Detect which cell encompasses the target text, then output its [x, y] center coordinate. 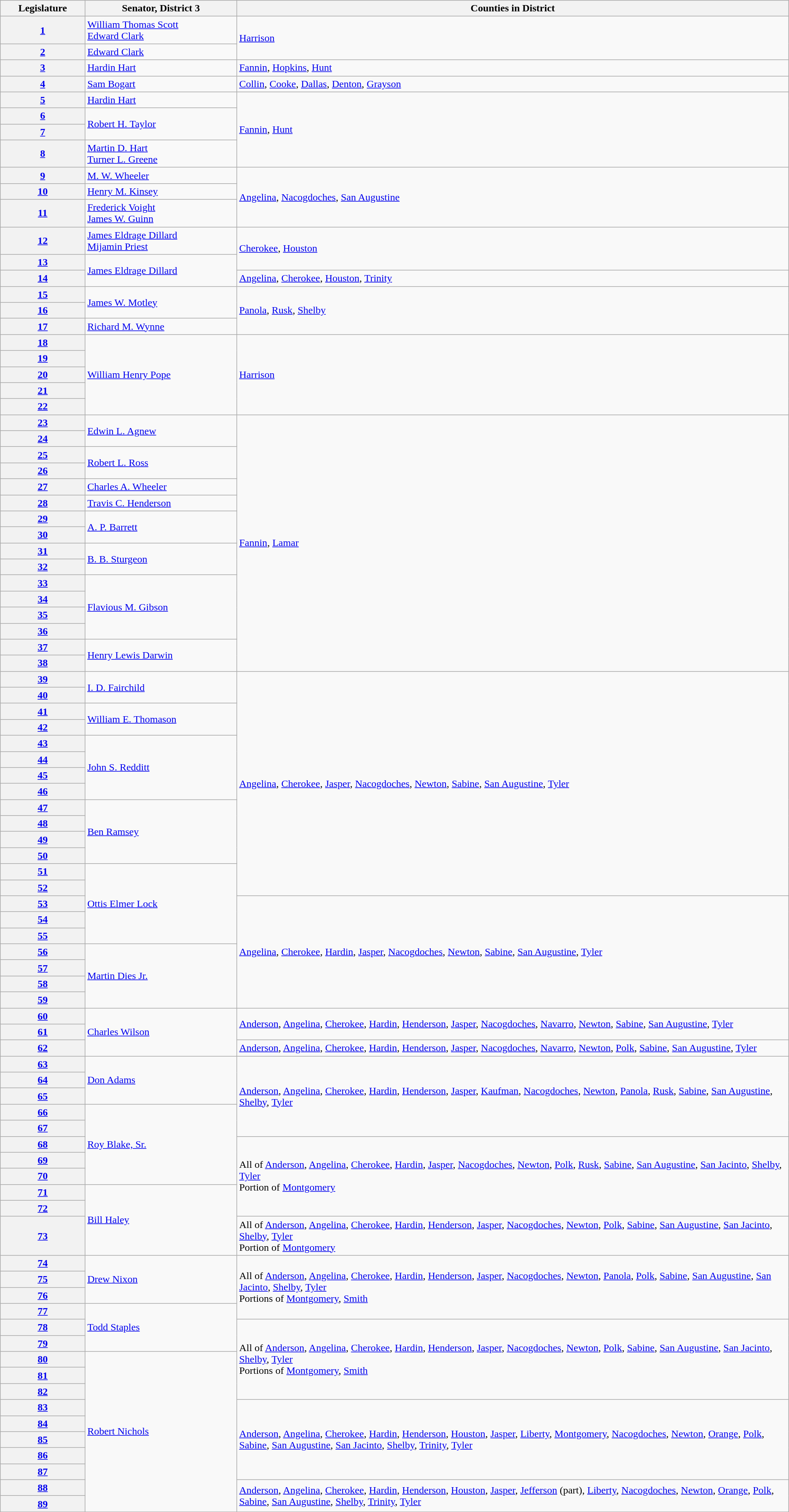
37 [43, 647]
27 [43, 487]
26 [43, 471]
80 [43, 1359]
32 [43, 567]
25 [43, 455]
James Eldrage DillardMijamin Priest [161, 240]
20 [43, 375]
78 [43, 1327]
77 [43, 1311]
36 [43, 631]
59 [43, 1000]
Counties in District [513, 8]
19 [43, 359]
74 [43, 1263]
4 [43, 84]
33 [43, 583]
Ben Ramsey [161, 832]
Robert H. Taylor [161, 124]
Travis C. Henderson [161, 503]
1 [43, 30]
Fannin, Hunt [513, 130]
15 [43, 294]
I. D. Fairchild [161, 687]
69 [43, 1160]
11 [43, 213]
28 [43, 503]
35 [43, 615]
7 [43, 132]
3 [43, 68]
64 [43, 1080]
A. P. Barrett [161, 527]
Anderson, Angelina, Cherokee, Hardin, Henderson, Jasper, Kaufman, Nacogdoches, Newton, Panola, Rusk, Sabine, San Augustine, Shelby, Tyler [513, 1096]
Anderson, Angelina, Cherokee, Hardin, Henderson, Jasper, Nacogdoches, Navarro, Newton, Polk, Sabine, San Augustine, Tyler [513, 1048]
89 [43, 1504]
66 [43, 1112]
83 [43, 1408]
17 [43, 326]
68 [43, 1144]
39 [43, 679]
Edward Clark [161, 52]
Robert L. Ross [161, 463]
Frederick VoightJames W. Guinn [161, 213]
Fannin, Hopkins, Hunt [513, 68]
67 [43, 1128]
23 [43, 423]
76 [43, 1295]
Cherokee, Houston [513, 249]
42 [43, 727]
9 [43, 175]
29 [43, 519]
63 [43, 1064]
52 [43, 888]
49 [43, 840]
60 [43, 1016]
61 [43, 1032]
James Eldrage Dillard [161, 270]
Collin, Cooke, Dallas, Denton, Grayson [513, 84]
70 [43, 1176]
Richard M. Wynne [161, 326]
B. B. Sturgeon [161, 559]
6 [43, 116]
William Henry Pope [161, 375]
38 [43, 663]
48 [43, 824]
85 [43, 1440]
Bill Haley [161, 1220]
72 [43, 1208]
81 [43, 1376]
Ottis Elmer Lock [161, 904]
12 [43, 240]
13 [43, 262]
65 [43, 1096]
Angelina, Cherokee, Jasper, Nacogdoches, Newton, Sabine, San Augustine, Tyler [513, 784]
40 [43, 695]
87 [43, 1472]
Sam Bogart [161, 84]
54 [43, 920]
21 [43, 391]
John S. Redditt [161, 767]
51 [43, 872]
Fannin, Lamar [513, 543]
31 [43, 551]
M. W. Wheeler [161, 175]
16 [43, 310]
Drew Nixon [161, 1279]
James W. Motley [161, 302]
Roy Blake, Sr. [161, 1144]
Senator, District 3 [161, 8]
Charles Wilson [161, 1032]
Panola, Rusk, Shelby [513, 310]
58 [43, 984]
73 [43, 1236]
84 [43, 1424]
Martin D. HartTurner L. Greene [161, 153]
Angelina, Cherokee, Hardin, Jasper, Nacogdoches, Newton, Sabine, San Augustine, Tyler [513, 952]
Robert Nichols [161, 1432]
75 [43, 1279]
10 [43, 191]
57 [43, 968]
86 [43, 1456]
50 [43, 856]
Charles A. Wheeler [161, 487]
30 [43, 535]
William E. Thomason [161, 719]
Martin Dies Jr. [161, 976]
William Thomas ScottEdward Clark [161, 30]
14 [43, 278]
56 [43, 952]
24 [43, 439]
55 [43, 936]
46 [43, 792]
34 [43, 599]
41 [43, 711]
Angelina, Nacogdoches, San Augustine [513, 197]
Todd Staples [161, 1327]
47 [43, 808]
Edwin L. Agnew [161, 431]
45 [43, 776]
Don Adams [161, 1080]
18 [43, 343]
8 [43, 153]
22 [43, 407]
88 [43, 1488]
53 [43, 904]
43 [43, 743]
79 [43, 1343]
Henry M. Kinsey [161, 191]
Anderson, Angelina, Cherokee, Hardin, Henderson, Jasper, Nacogdoches, Navarro, Newton, Sabine, San Augustine, Tyler [513, 1024]
82 [43, 1392]
71 [43, 1192]
Henry Lewis Darwin [161, 655]
44 [43, 760]
2 [43, 52]
Legislature [43, 8]
5 [43, 100]
Flavious M. Gibson [161, 607]
62 [43, 1048]
Angelina, Cherokee, Houston, Trinity [513, 278]
